Return the [X, Y] coordinate for the center point of the cell that contains the specified text.  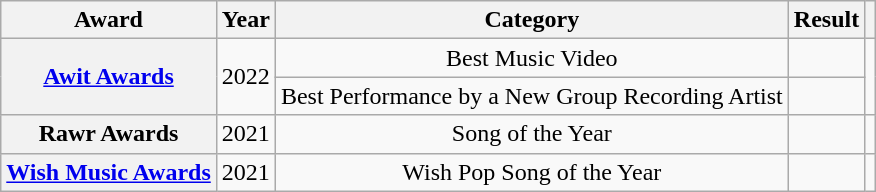
Award [109, 20]
Result [826, 20]
Awit Awards [109, 77]
Song of the Year [532, 134]
Best Music Video [532, 58]
Wish Music Awards [109, 172]
Rawr Awards [109, 134]
Wish Pop Song of the Year [532, 172]
Category [532, 20]
Best Performance by a New Group Recording Artist [532, 96]
2022 [246, 77]
Year [246, 20]
